Detect which cell encompasses the target text, then output its (X, Y) center coordinate. 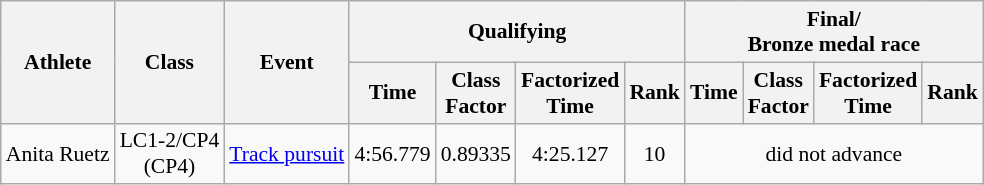
LC1-2/CP4(CP4) (170, 154)
Final/Bronze medal race (834, 32)
10 (654, 154)
4:25.127 (570, 154)
Event (286, 62)
Class (170, 62)
Anita Ruetz (58, 154)
0.89335 (476, 154)
4:56.779 (392, 154)
did not advance (834, 154)
Qualifying (517, 32)
Track pursuit (286, 154)
Athlete (58, 62)
